Identify which cell holds the provided text, then report its (X, Y) central coordinate. 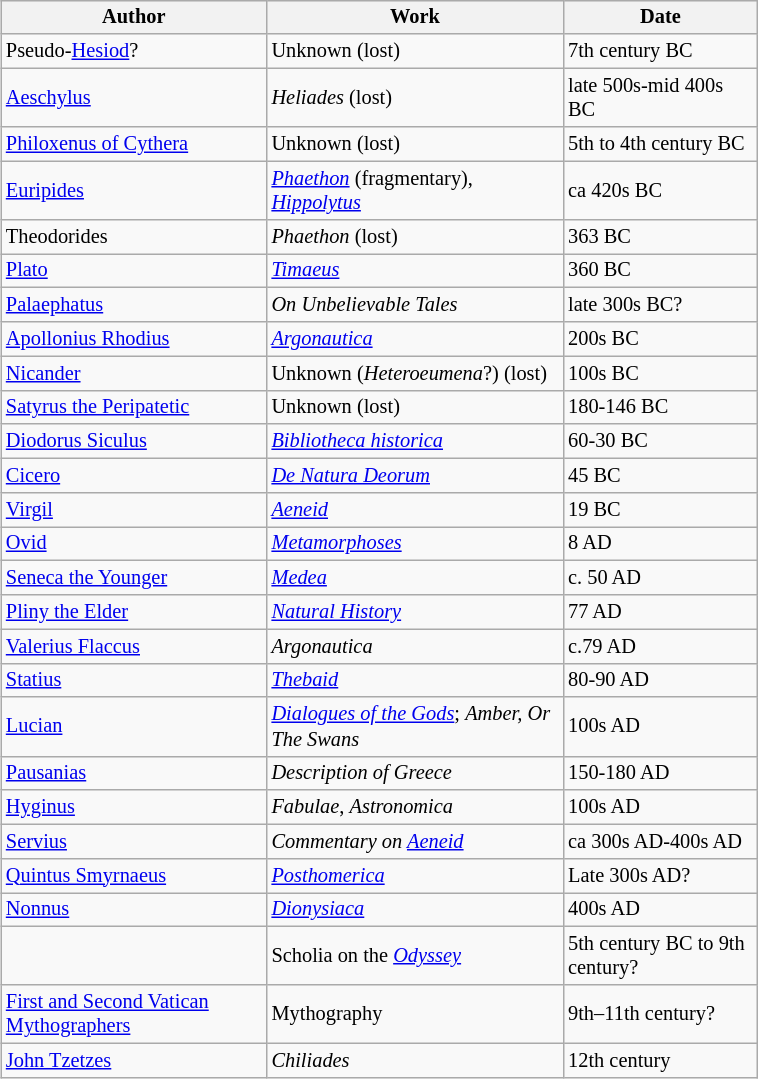
Aeneid (416, 510)
Chiliades (416, 1061)
John Tzetzes (134, 1061)
Scholia on the Odyssey (416, 956)
Dialogues of the Gods; Amber, Or The Swans (416, 726)
Seneca the Younger (134, 578)
Metamorphoses (416, 544)
77 AD (660, 612)
8 AD (660, 544)
Heliades (lost) (416, 98)
Theodorides (134, 237)
Late 300s AD? (660, 875)
Phaethon (fragmentary), Hippolytus (416, 190)
Mythography (416, 1014)
Medea (416, 578)
late 300s BC? (660, 305)
Fabulae, Astronomica (416, 807)
Aeschylus (134, 98)
9th–11th century? (660, 1014)
400s AD (660, 910)
Lucian (134, 726)
7th century BC (660, 51)
ca 300s AD-400s AD (660, 841)
5th to 4th century BC (660, 144)
Bibliotheca historica (416, 441)
Timaeus (416, 271)
45 BC (660, 476)
Description of Greece (416, 773)
c. 50 AD (660, 578)
Apollonius Rhodius (134, 339)
c.79 AD (660, 646)
Palaephatus (134, 305)
Servius (134, 841)
Pausanias (134, 773)
Natural History (416, 612)
Euripides (134, 190)
Hyginus (134, 807)
100s BC (660, 373)
Virgil (134, 510)
Statius (134, 680)
60-30 BC (660, 441)
Ovid (134, 544)
Thebaid (416, 680)
Nonnus (134, 910)
19 BC (660, 510)
Dionysiaca (416, 910)
Satyrus the Peripatetic (134, 407)
Author (134, 17)
Philoxenus of Cythera (134, 144)
5th century BC to 9th century? (660, 956)
Posthomerica (416, 875)
Commentary on Aeneid (416, 841)
Phaethon (lost) (416, 237)
150-180 AD (660, 773)
ca 420s BC (660, 190)
Unknown (Heteroeumena?) (lost) (416, 373)
360 BC (660, 271)
Cicero (134, 476)
80-90 AD (660, 680)
180-146 BC (660, 407)
late 500s-mid 400s BC (660, 98)
Quintus Smyrnaeus (134, 875)
Work (416, 17)
Date (660, 17)
De Natura Deorum (416, 476)
Plato (134, 271)
First and Second Vatican Mythographers (134, 1014)
12th century (660, 1061)
Diodorus Siculus (134, 441)
363 BC (660, 237)
On Unbelievable Tales (416, 305)
200s BC (660, 339)
Pliny the Elder (134, 612)
Pseudo-Hesiod? (134, 51)
Valerius Flaccus (134, 646)
Nicander (134, 373)
